Output the [x, y] coordinate of the center of the cell containing the given text.  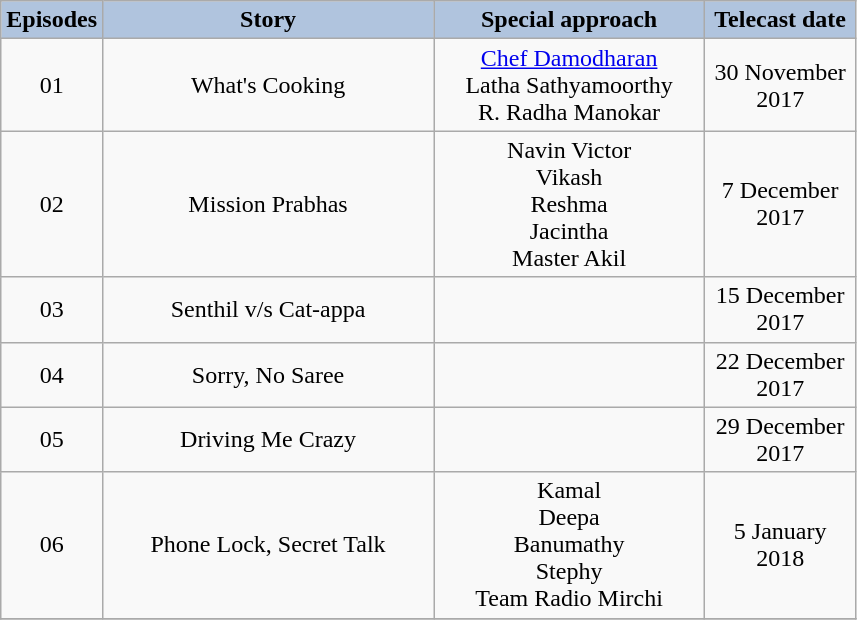
Kamal Deepa Banumathy Stephy Team Radio Mirchi [570, 545]
5 January 2018 [780, 545]
29 December 2017 [780, 440]
Story [268, 20]
Episodes [52, 20]
01 [52, 85]
Phone Lock, Secret Talk [268, 545]
7 December 2017 [780, 204]
04 [52, 374]
15 December 2017 [780, 310]
22 December 2017 [780, 374]
Chef Damodharan Latha Sathyamoorthy R. Radha Manokar [570, 85]
Mission Prabhas [268, 204]
30 November 2017 [780, 85]
06 [52, 545]
Driving Me Crazy [268, 440]
Special approach [570, 20]
Sorry, No Saree [268, 374]
05 [52, 440]
Senthil v/s Cat-appa [268, 310]
Navin Victor Vikash Reshma Jacintha Master Akil [570, 204]
What's Cooking [268, 85]
02 [52, 204]
Telecast date [780, 20]
03 [52, 310]
